Output the (X, Y) coordinate of the center of the cell containing the given text.  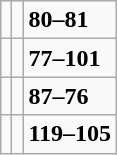
77–101 (70, 58)
80–81 (70, 20)
87–76 (70, 96)
119–105 (70, 134)
